For the text-containing cell, return its midpoint in [X, Y] coordinate format. 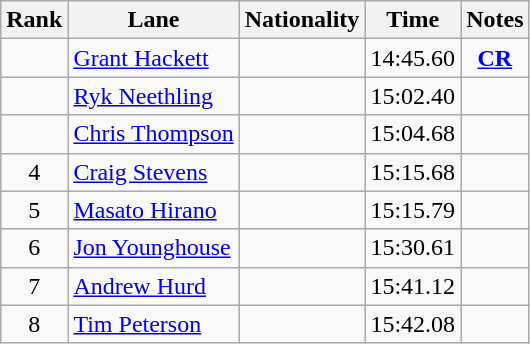
8 [34, 324]
4 [34, 172]
Notes [495, 20]
Tim Peterson [154, 324]
15:30.61 [413, 248]
Rank [34, 20]
15:15.68 [413, 172]
Time [413, 20]
Nationality [302, 20]
15:04.68 [413, 134]
Masato Hirano [154, 210]
5 [34, 210]
Craig Stevens [154, 172]
15:15.79 [413, 210]
6 [34, 248]
Grant Hackett [154, 58]
15:02.40 [413, 96]
15:42.08 [413, 324]
14:45.60 [413, 58]
Jon Younghouse [154, 248]
15:41.12 [413, 286]
Chris Thompson [154, 134]
7 [34, 286]
Ryk Neethling [154, 96]
Andrew Hurd [154, 286]
CR [495, 58]
Lane [154, 20]
